Scan for the cell matching the given text and deliver its [x, y] coordinate at center. 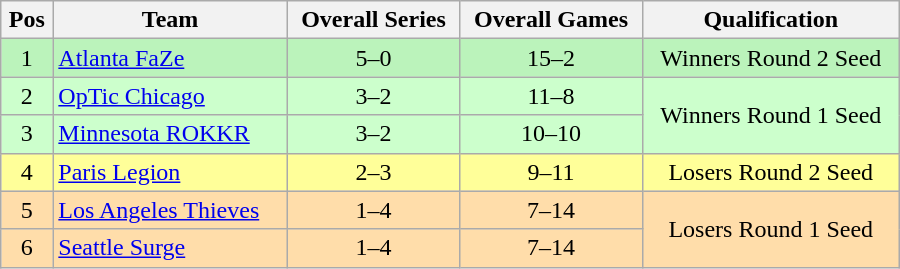
Losers Round 1 Seed [770, 229]
Qualification [770, 20]
Seattle Surge [170, 248]
Losers Round 2 Seed [770, 172]
2–3 [373, 172]
15–2 [552, 58]
Winners Round 1 Seed [770, 115]
Los Angeles Thieves [170, 210]
Team [170, 20]
Paris Legion [170, 172]
5–0 [373, 58]
10–10 [552, 134]
3 [27, 134]
Overall Games [552, 20]
OpTic Chicago [170, 96]
6 [27, 248]
Pos [27, 20]
11–8 [552, 96]
Minnesota ROKKR [170, 134]
2 [27, 96]
Overall Series [373, 20]
Winners Round 2 Seed [770, 58]
9–11 [552, 172]
4 [27, 172]
Atlanta FaZe [170, 58]
1 [27, 58]
5 [27, 210]
